Return (X, Y) of the center of cell containing provided text 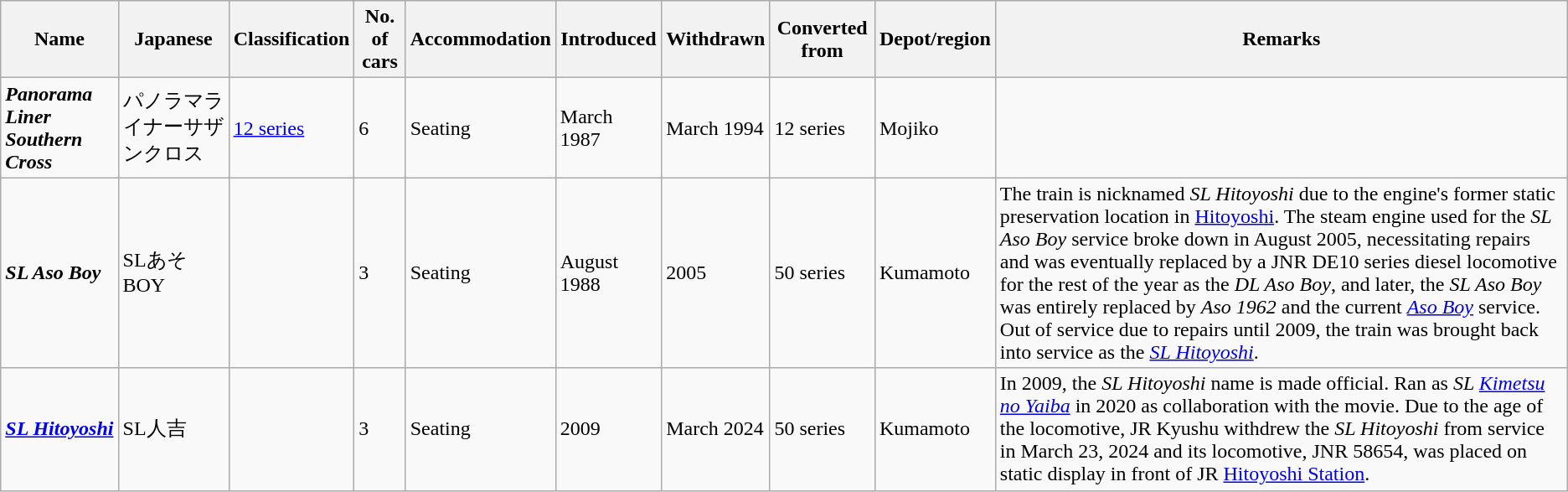
SLあそBOY (173, 273)
Mojiko (935, 127)
Converted from (823, 39)
March 1987 (608, 127)
パノラマライナーサザンクロス (173, 127)
Name (59, 39)
Withdrawn (715, 39)
Japanese (173, 39)
Panorama Liner Southern Cross (59, 127)
2009 (608, 429)
Classification (291, 39)
August 1988 (608, 273)
March 2024 (715, 429)
Introduced (608, 39)
SL Hitoyoshi (59, 429)
Depot/region (935, 39)
SL Aso Boy (59, 273)
SL人吉 (173, 429)
No. of cars (380, 39)
Accommodation (481, 39)
6 (380, 127)
2005 (715, 273)
March 1994 (715, 127)
Remarks (1282, 39)
